Search for the cell housing the specified text and yield its [x, y] center coordinate. 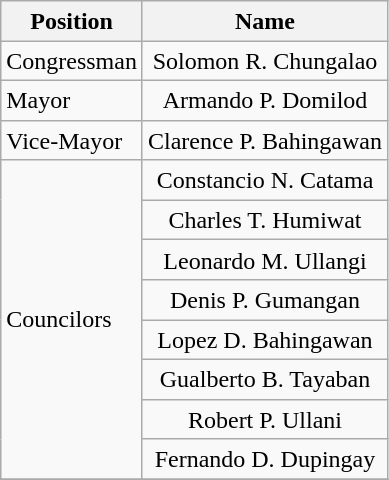
Denis P. Gumangan [264, 300]
Name [264, 21]
Fernando D. Dupingay [264, 459]
Armando P. Domilod [264, 100]
Position [72, 21]
Constancio N. Catama [264, 180]
Robert P. Ullani [264, 419]
Mayor [72, 100]
Councilors [72, 320]
Congressman [72, 61]
Clarence P. Bahingawan [264, 140]
Leonardo M. Ullangi [264, 260]
Solomon R. Chungalao [264, 61]
Charles T. Humiwat [264, 220]
Lopez D. Bahingawan [264, 340]
Gualberto B. Tayaban [264, 379]
Vice-Mayor [72, 140]
